Return [X, Y] of the center of cell containing provided text 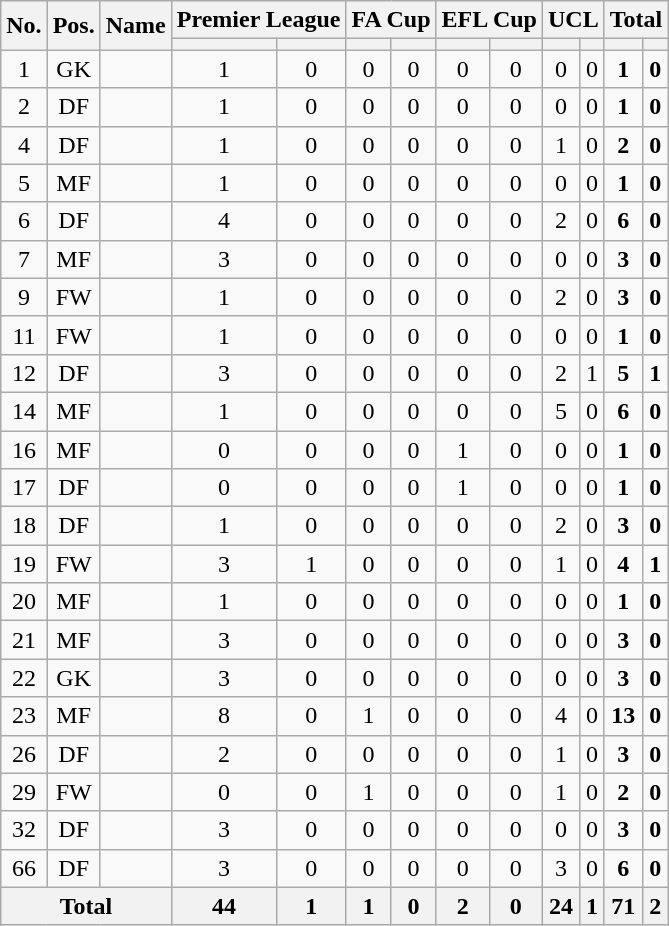
11 [24, 335]
Pos. [74, 26]
UCL [573, 20]
22 [24, 678]
No. [24, 26]
17 [24, 488]
29 [24, 792]
19 [24, 564]
66 [24, 868]
18 [24, 526]
9 [24, 297]
EFL Cup [489, 20]
FA Cup [391, 20]
20 [24, 602]
32 [24, 830]
Name [136, 26]
44 [224, 906]
26 [24, 754]
8 [224, 716]
12 [24, 373]
14 [24, 411]
71 [623, 906]
7 [24, 259]
21 [24, 640]
Premier League [258, 20]
24 [560, 906]
23 [24, 716]
16 [24, 449]
13 [623, 716]
